Identify which cell holds the provided text, then report its (x, y) central coordinate. 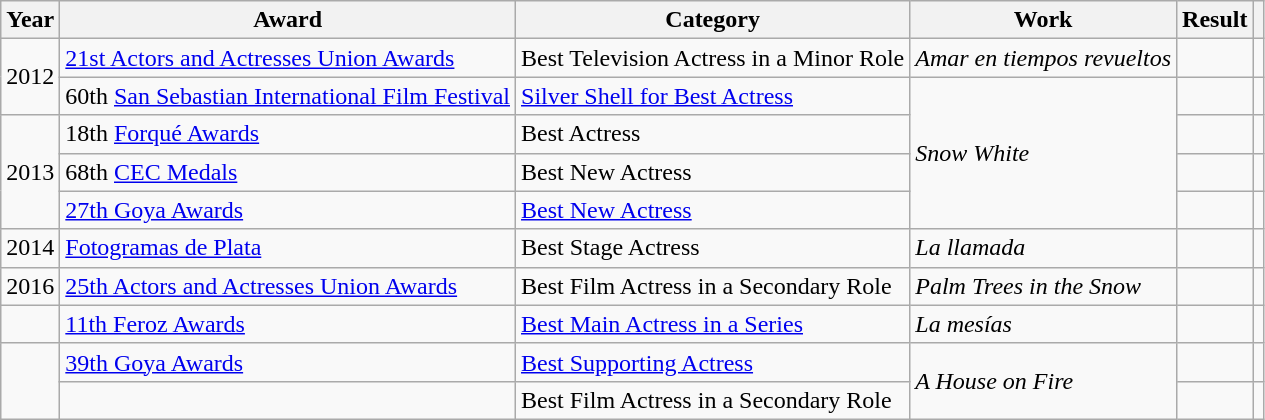
Year (30, 20)
18th Forqué Awards (288, 134)
A House on Fire (1044, 381)
2014 (30, 248)
27th Goya Awards (288, 210)
Result (1215, 20)
Best Stage Actress (713, 248)
68th CEC Medals (288, 172)
Best Supporting Actress (713, 362)
Fotogramas de Plata (288, 248)
Best Main Actress in a Series (713, 324)
11th Feroz Awards (288, 324)
Category (713, 20)
Snow White (1044, 153)
2016 (30, 286)
Award (288, 20)
Best Actress (713, 134)
2013 (30, 172)
25th Actors and Actresses Union Awards (288, 286)
39th Goya Awards (288, 362)
Best Television Actress in a Minor Role (713, 58)
Amar en tiempos revueltos (1044, 58)
60th San Sebastian International Film Festival (288, 96)
Palm Trees in the Snow (1044, 286)
21st Actors and Actresses Union Awards (288, 58)
La mesías (1044, 324)
La llamada (1044, 248)
Silver Shell for Best Actress (713, 96)
Work (1044, 20)
2012 (30, 77)
